Output the (x, y) coordinate of the center of the cell containing the given text.  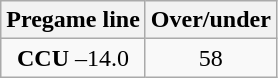
58 (210, 58)
Over/under (210, 20)
Pregame line (74, 20)
CCU –14.0 (74, 58)
